Identify which cell holds the provided text, then report its (X, Y) central coordinate. 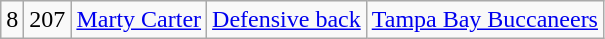
Tampa Bay Buccaneers (484, 20)
8 (12, 20)
Defensive back (287, 20)
207 (48, 20)
Marty Carter (139, 20)
